Identify which cell holds the provided text, then report its (X, Y) central coordinate. 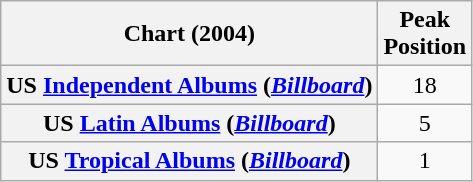
US Tropical Albums (Billboard) (190, 161)
US Latin Albums (Billboard) (190, 123)
18 (425, 85)
US Independent Albums (Billboard) (190, 85)
Chart (2004) (190, 34)
1 (425, 161)
Peak Position (425, 34)
5 (425, 123)
